Output the [x, y] coordinate of the center of the cell containing the given text.  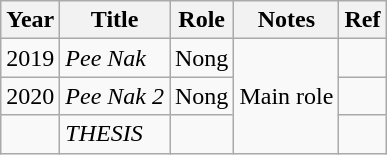
Role [202, 20]
THESIS [115, 134]
Ref [362, 20]
2019 [30, 58]
Main role [286, 96]
Notes [286, 20]
Pee Nak [115, 58]
Title [115, 20]
2020 [30, 96]
Year [30, 20]
Pee Nak 2 [115, 96]
